Output the (x, y) coordinate of the center of the cell containing the given text.  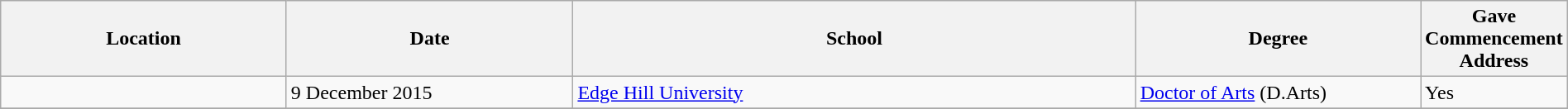
School (854, 39)
9 December 2015 (430, 92)
Degree (1278, 39)
Doctor of Arts (D.Arts) (1278, 92)
Gave Commencement Address (1494, 39)
Yes (1494, 92)
Date (430, 39)
Edge Hill University (854, 92)
Location (144, 39)
